Identify which cell holds the provided text, then report its [X, Y] central coordinate. 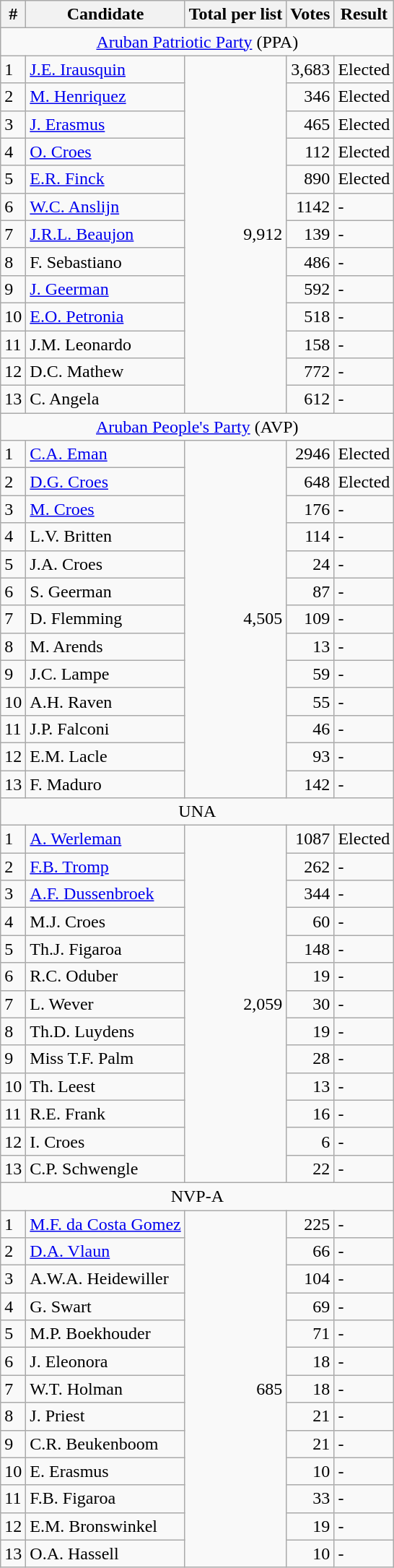
M.F. da Costa Gomez [105, 1224]
C.R. Beukenboom [105, 1444]
158 [310, 345]
112 [310, 152]
E.M. Bronswinkel [105, 1526]
F. Maduro [105, 784]
55 [310, 701]
4,505 [235, 620]
28 [310, 1059]
J.P. Falconi [105, 729]
139 [310, 234]
# [13, 14]
W.C. Anslijn [105, 207]
J.M. Leonardo [105, 345]
I. Croes [105, 1141]
J.A. Croes [105, 564]
46 [310, 729]
Result [364, 14]
J. Priest [105, 1416]
F.B. Figaroa [105, 1499]
Total per list [235, 14]
69 [310, 1307]
J.E. Irausquin [105, 69]
D. Flemming [105, 619]
685 [235, 1390]
E. Erasmus [105, 1471]
C. Angela [105, 399]
M.J. Croes [105, 922]
NVP-A [198, 1196]
L.V. Britten [105, 537]
59 [310, 674]
344 [310, 894]
Th. Leest [105, 1086]
E.O. Petronia [105, 316]
W.T. Holman [105, 1389]
518 [310, 316]
465 [310, 124]
Aruban Patriotic Party (PPA) [198, 42]
J. Geerman [105, 289]
30 [310, 1004]
148 [310, 949]
2946 [310, 454]
A.F. Dussenbroek [105, 894]
612 [310, 399]
D.G. Croes [105, 482]
UNA [198, 812]
142 [310, 784]
Votes [310, 14]
F.B. Tromp [105, 867]
109 [310, 619]
Candidate [105, 14]
60 [310, 922]
66 [310, 1252]
87 [310, 592]
486 [310, 261]
592 [310, 289]
24 [310, 564]
225 [310, 1224]
M.P. Boekhouder [105, 1334]
104 [310, 1279]
262 [310, 867]
Miss T.F. Palm [105, 1059]
J. Eleonora [105, 1361]
3,683 [310, 69]
J. Erasmus [105, 124]
J.R.L. Beaujon [105, 234]
1142 [310, 207]
772 [310, 372]
M. Arends [105, 646]
33 [310, 1499]
R.E. Frank [105, 1114]
M. Croes [105, 509]
R.C. Oduber [105, 976]
93 [310, 756]
Th.J. Figaroa [105, 949]
71 [310, 1334]
F. Sebastiano [105, 261]
S. Geerman [105, 592]
G. Swart [105, 1307]
C.P. Schwengle [105, 1169]
L. Wever [105, 1004]
Th.D. Luydens [105, 1031]
114 [310, 537]
2,059 [235, 1004]
890 [310, 179]
A.H. Raven [105, 701]
E.M. Lacle [105, 756]
1087 [310, 839]
Aruban People's Party (AVP) [198, 427]
9,912 [235, 234]
C.A. Eman [105, 454]
D.C. Mathew [105, 372]
M. Henriquez [105, 97]
A. Werleman [105, 839]
O.A. Hassell [105, 1554]
346 [310, 97]
648 [310, 482]
J.C. Lampe [105, 674]
22 [310, 1169]
D.A. Vlaun [105, 1252]
16 [310, 1114]
176 [310, 509]
A.W.A. Heidewiller [105, 1279]
E.R. Finck [105, 179]
O. Croes [105, 152]
